Identify which cell holds the provided text, then report its [x, y] central coordinate. 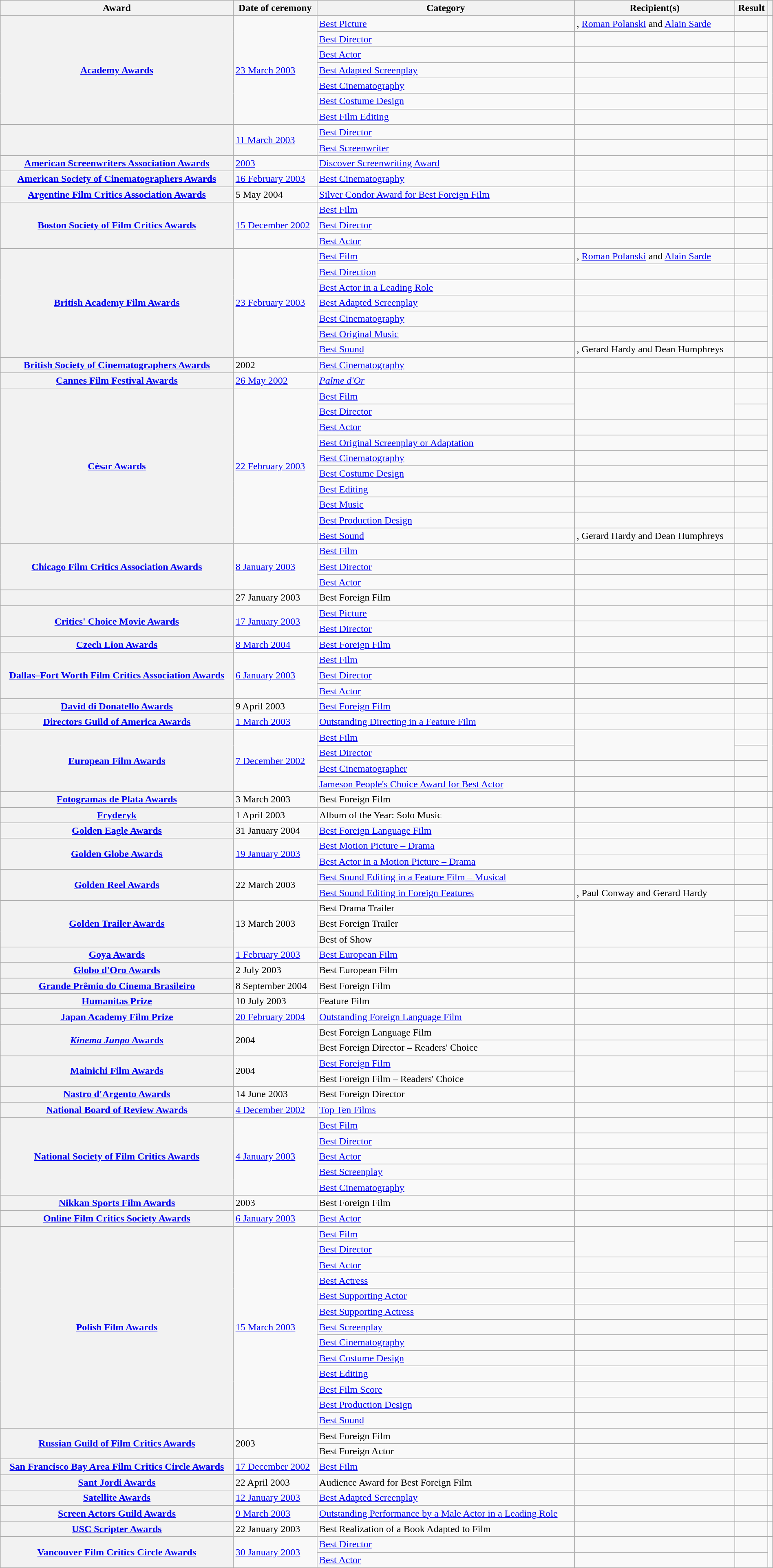
Best Film Editing [446, 117]
Best Music [446, 505]
13 March 2003 [275, 923]
Best Supporting Actress [446, 1312]
American Screenwriters Association Awards [117, 163]
Award [117, 8]
Golden Globe Awards [117, 854]
22 April 2003 [275, 1482]
Golden Trailer Awards [117, 923]
Best Drama Trailer [446, 908]
Cannes Film Festival Awards [117, 380]
Vancouver Film Critics Circle Awards [117, 1552]
Mainichi Film Awards [117, 1071]
22 February 2003 [275, 466]
National Board of Review Awards [117, 1110]
National Society of Film Critics Awards [117, 1156]
Category [446, 8]
Humanitas Prize [117, 1001]
27 January 2003 [275, 598]
Directors Guild of America Awards [117, 722]
Japan Academy Film Prize [117, 1017]
, Paul Conway and Gerard Hardy [655, 892]
Sant Jordi Awards [117, 1482]
Boston Society of Film Critics Awards [117, 225]
Kinema Junpo Awards [117, 1040]
17 January 2003 [275, 621]
Album of the Year: Solo Music [446, 815]
8 January 2003 [275, 567]
12 January 2003 [275, 1498]
Feature Film [446, 1001]
Satellite Awards [117, 1498]
31 January 2004 [275, 830]
Palme d'Or [446, 380]
Golden Reel Awards [117, 885]
David di Donatello Awards [117, 707]
Discover Screenwriting Award [446, 163]
Top Ten Films [446, 1110]
Fryderyk [117, 815]
Grande Prêmio do Cinema Brasileiro [117, 986]
Best Cinematographer [446, 769]
2002 [275, 365]
Best Foreign Trailer [446, 923]
1 February 2003 [275, 955]
Best Direction [446, 272]
Best Original Screenplay or Adaptation [446, 442]
Best Foreign Director [446, 1094]
Chicago Film Critics Association Awards [117, 567]
9 April 2003 [275, 707]
11 March 2003 [275, 140]
5 May 2004 [275, 194]
Best Actress [446, 1281]
Outstanding Directing in a Feature Film [446, 722]
26 May 2002 [275, 380]
23 February 2003 [275, 303]
Recipient(s) [655, 8]
Best Screenwriter [446, 148]
Result [751, 8]
Best Foreign Film – Readers' Choice [446, 1079]
15 December 2002 [275, 225]
Best of Show [446, 939]
Best Actor in a Leading Role [446, 287]
Online Film Critics Society Awards [117, 1219]
22 January 2003 [275, 1529]
Best Sound Editing in a Feature Film – Musical [446, 877]
Academy Awards [117, 70]
Jameson People's Choice Award for Best Actor [446, 784]
4 December 2002 [275, 1110]
British Academy Film Awards [117, 303]
Silver Condor Award for Best Foreign Film [446, 194]
Argentine Film Critics Association Awards [117, 194]
Critics' Choice Movie Awards [117, 621]
1 April 2003 [275, 815]
30 January 2003 [275, 1552]
American Society of Cinematographers Awards [117, 179]
Globo d'Oro Awards [117, 970]
Best Original Music [446, 334]
8 September 2004 [275, 986]
Screen Actors Guild Awards [117, 1513]
Best Realization of a Book Adapted to Film [446, 1529]
Best Sound Editing in Foreign Features [446, 892]
Date of ceremony [275, 8]
Outstanding Foreign Language Film [446, 1017]
San Francisco Bay Area Film Critics Circle Awards [117, 1467]
8 March 2004 [275, 644]
4 January 2003 [275, 1156]
3 March 2003 [275, 799]
22 March 2003 [275, 885]
European Film Awards [117, 761]
17 December 2002 [275, 1467]
Golden Eagle Awards [117, 830]
Dallas–Fort Worth Film Critics Association Awards [117, 675]
1 March 2003 [275, 722]
British Society of Cinematographers Awards [117, 365]
Best Motion Picture – Drama [446, 846]
Goya Awards [117, 955]
Czech Lion Awards [117, 644]
Best Film Score [446, 1389]
19 January 2003 [275, 854]
Nastro d'Argento Awards [117, 1094]
Russian Guild of Film Critics Awards [117, 1443]
10 July 2003 [275, 1001]
Best Foreign Actor [446, 1451]
Nikkan Sports Film Awards [117, 1203]
Fotogramas de Plata Awards [117, 799]
USC Scripter Awards [117, 1529]
16 February 2003 [275, 179]
20 February 2004 [275, 1017]
14 June 2003 [275, 1094]
Polish Film Awards [117, 1327]
César Awards [117, 466]
7 December 2002 [275, 761]
Best Supporting Actor [446, 1296]
9 March 2003 [275, 1513]
Best Actor in a Motion Picture – Drama [446, 861]
15 March 2003 [275, 1327]
2 July 2003 [275, 970]
23 March 2003 [275, 70]
Best Foreign Director – Readers' Choice [446, 1048]
Outstanding Performance by a Male Actor in a Leading Role [446, 1513]
Audience Award for Best Foreign Film [446, 1482]
